Identify which cell holds the provided text, then report its [X, Y] central coordinate. 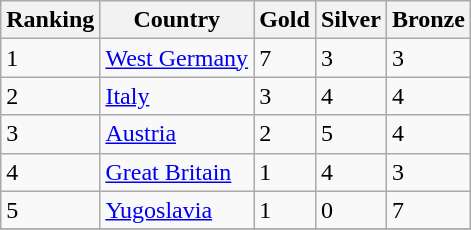
0 [350, 210]
West Germany [177, 58]
Austria [177, 134]
Italy [177, 96]
Ranking [50, 20]
Yugoslavia [177, 210]
Gold [285, 20]
Country [177, 20]
Silver [350, 20]
Great Britain [177, 172]
Bronze [428, 20]
